Scan for the cell matching the given text and deliver its (X, Y) coordinate at center. 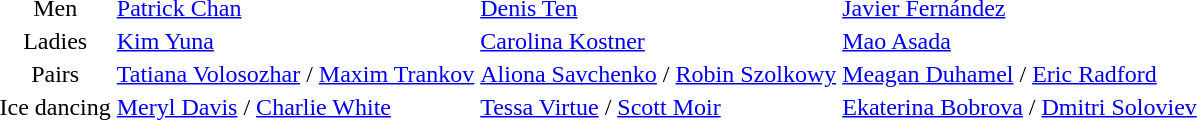
Carolina Kostner (658, 41)
Tatiana Volosozhar / Maxim Trankov (295, 74)
Aliona Savchenko / Robin Szolkowy (658, 74)
Kim Yuna (295, 41)
